Return [x, y] of the center of cell containing provided text 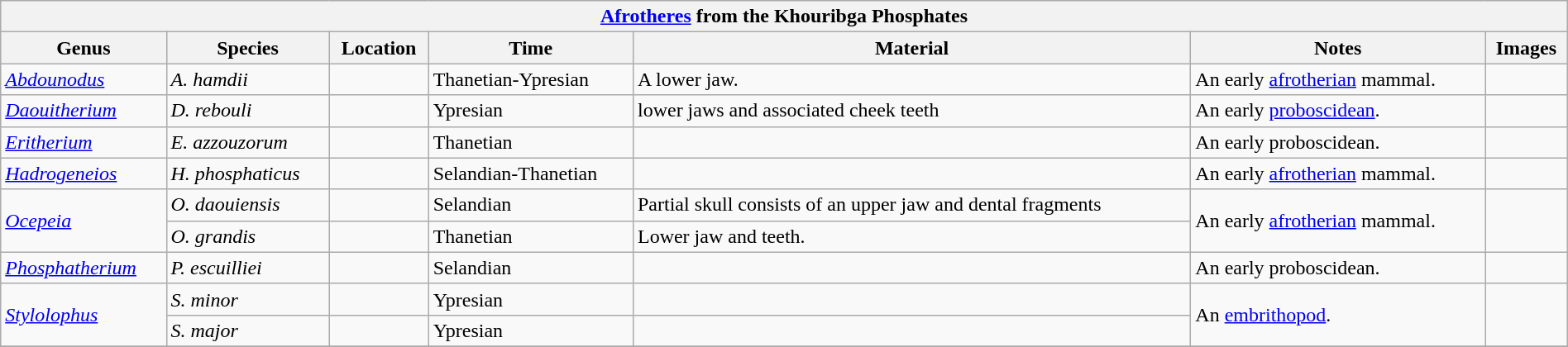
Thanetian-Ypresian [531, 79]
S. major [248, 330]
H. phosphaticus [248, 173]
O. grandis [248, 236]
E. azzouzorum [248, 142]
Time [531, 48]
Images [1527, 48]
An embrithopod. [1338, 315]
Eritherium [84, 142]
Material [911, 48]
A. hamdii [248, 79]
Phosphatherium [84, 268]
O. daouiensis [248, 205]
Location [379, 48]
D. rebouli [248, 111]
Stylolophus [84, 315]
Partial skull consists of an upper jaw and dental fragments [911, 205]
S. minor [248, 299]
Notes [1338, 48]
Hadrogeneios [84, 173]
Daouitherium [84, 111]
A lower jaw. [911, 79]
Lower jaw and teeth. [911, 236]
Genus [84, 48]
Species [248, 48]
Selandian-Thanetian [531, 173]
Ocepeia [84, 221]
Afrotheres from the Khouribga Phosphates [784, 17]
P. escuilliei [248, 268]
Abdounodus [84, 79]
lower jaws and associated cheek teeth [911, 111]
